Detect which cell encompasses the target text, then output its [x, y] center coordinate. 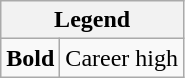
Legend [92, 20]
Bold [30, 58]
Career high [122, 58]
